Determine the [X, Y] coordinate at the center of the cell enclosing the given text.  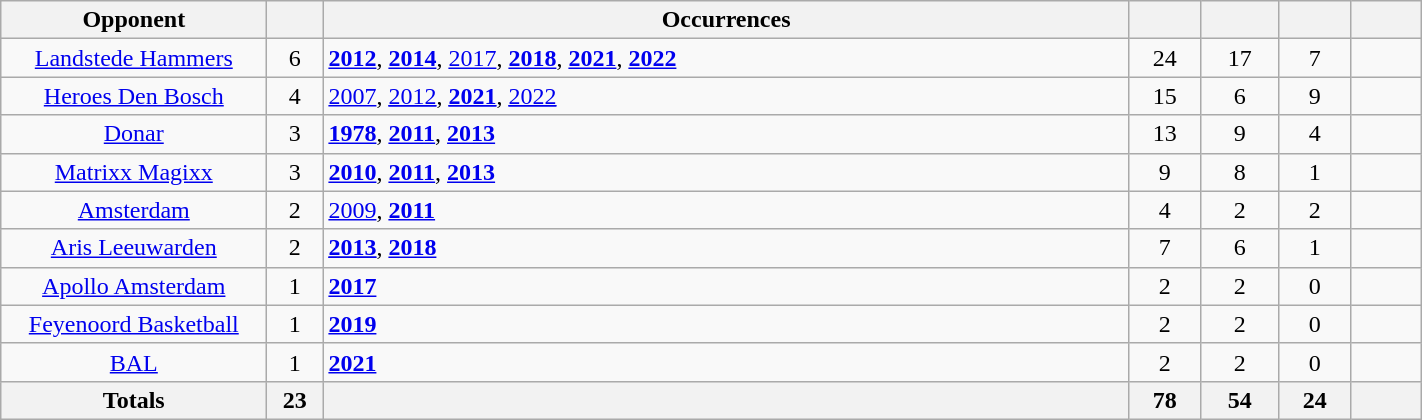
17 [1240, 58]
78 [1164, 400]
1978, 2011, 2013 [726, 134]
23 [295, 400]
Feyenoord Basketball [134, 324]
15 [1164, 96]
Amsterdam [134, 210]
2013, 2018 [726, 248]
13 [1164, 134]
54 [1240, 400]
BAL [134, 362]
2007, 2012, 2021, 2022 [726, 96]
Landstede Hammers [134, 58]
2010, 2011, 2013 [726, 172]
Matrixx Magixx [134, 172]
2019 [726, 324]
Opponent [134, 20]
Aris Leeuwarden [134, 248]
8 [1240, 172]
Donar [134, 134]
2021 [726, 362]
Occurrences [726, 20]
2012, 2014, 2017, 2018, 2021, 2022 [726, 58]
2009, 2011 [726, 210]
Totals [134, 400]
Apollo Amsterdam [134, 286]
2017 [726, 286]
Heroes Den Bosch [134, 96]
